Pinpoint the cell where the given text exists, returning its (x, y) midpoint coordinate. 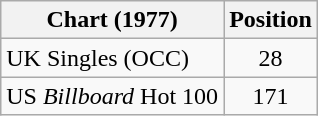
UK Singles (OCC) (112, 58)
28 (271, 58)
171 (271, 96)
Chart (1977) (112, 20)
Position (271, 20)
US Billboard Hot 100 (112, 96)
